Scan for the cell matching the given text and deliver its [x, y] coordinate at center. 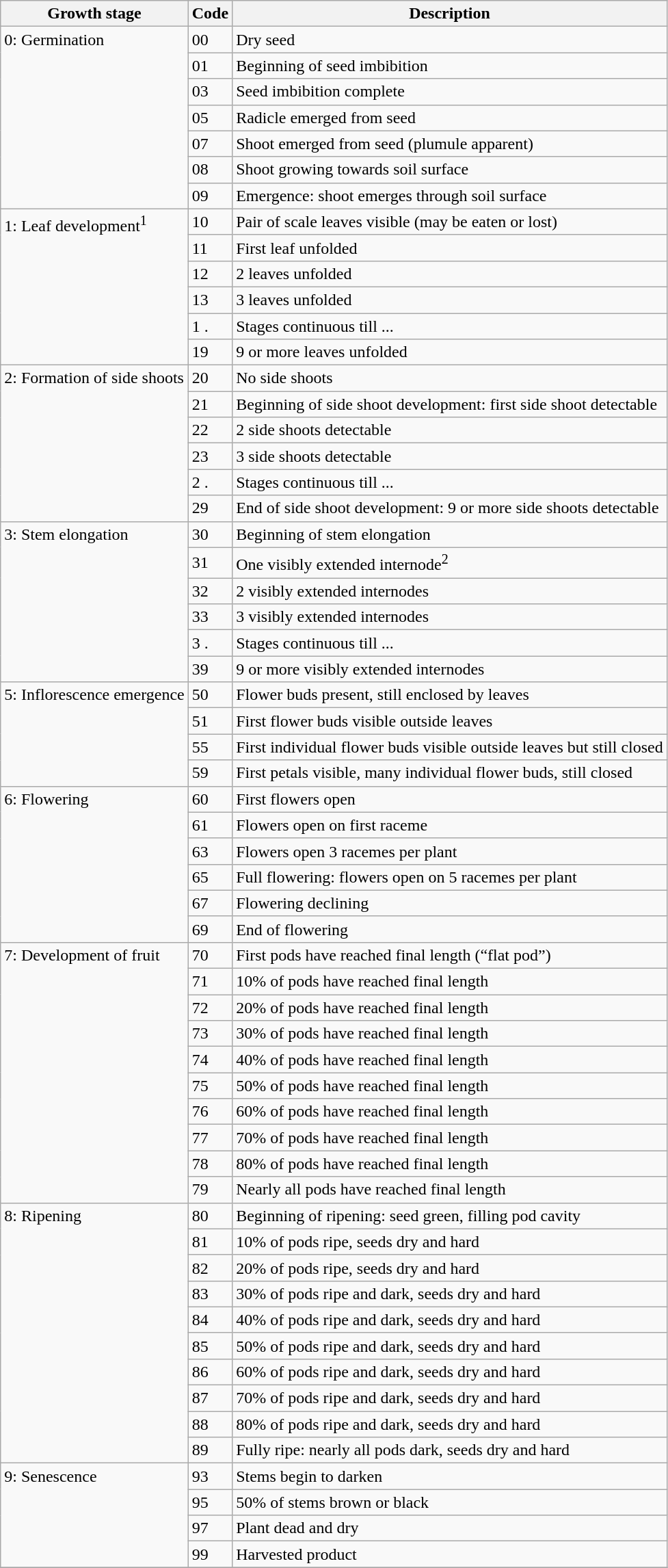
40% of pods have reached final length [450, 1060]
20 [210, 378]
83 [210, 1294]
93 [210, 1476]
30% of pods ripe and dark, seeds dry and hard [450, 1294]
Plant dead and dry [450, 1528]
Emergence: shoot emerges through soil surface [450, 196]
Dry seed [450, 40]
21 [210, 404]
7: Development of fruit [94, 1073]
23 [210, 456]
20% of pods ripe, seeds dry and hard [450, 1268]
3 side shoots detectable [450, 456]
73 [210, 1034]
08 [210, 170]
50% of stems brown or black [450, 1502]
Beginning of stem elongation [450, 534]
75 [210, 1086]
80 [210, 1216]
61 [210, 825]
9 or more visibly extended internodes [450, 669]
Flowers open on first raceme [450, 825]
39 [210, 669]
9: Senescence [94, 1515]
70% of pods have reached final length [450, 1138]
3 visibly extended internodes [450, 617]
89 [210, 1450]
40% of pods ripe and dark, seeds dry and hard [450, 1320]
Beginning of side shoot development: first side shoot detectable [450, 404]
First flower buds visible outside leaves [450, 721]
Flowering declining [450, 903]
30% of pods have reached final length [450, 1034]
3: Stem elongation [94, 602]
No side shoots [450, 378]
2 . [210, 482]
End of flowering [450, 929]
67 [210, 903]
50% of pods have reached final length [450, 1086]
Growth stage [94, 14]
55 [210, 747]
Fully ripe: nearly all pods dark, seeds dry and hard [450, 1450]
88 [210, 1424]
Flower buds present, still enclosed by leaves [450, 695]
79 [210, 1190]
Description [450, 14]
Full flowering: flowers open on 5 racemes per plant [450, 877]
09 [210, 196]
3 . [210, 643]
30 [210, 534]
Seed imbibition complete [450, 92]
2 leaves unfolded [450, 274]
Pair of scale leaves visible (may be eaten or lost) [450, 222]
Beginning of seed imbibition [450, 66]
33 [210, 617]
Code [210, 14]
Shoot emerged from seed (plumule apparent) [450, 144]
Nearly all pods have reached final length [450, 1190]
50 [210, 695]
70 [210, 955]
50% of pods ripe and dark, seeds dry and hard [450, 1346]
1 . [210, 326]
05 [210, 118]
One visibly extended internode2 [450, 562]
82 [210, 1268]
99 [210, 1554]
86 [210, 1372]
20% of pods have reached final length [450, 1008]
2 side shoots detectable [450, 430]
71 [210, 982]
10% of pods ripe, seeds dry and hard [450, 1242]
97 [210, 1528]
6: Flowering [94, 864]
End of side shoot development: 9 or more side shoots detectable [450, 508]
60 [210, 799]
59 [210, 773]
72 [210, 1008]
01 [210, 66]
65 [210, 877]
31 [210, 562]
22 [210, 430]
51 [210, 721]
78 [210, 1164]
85 [210, 1346]
8: Ripening [94, 1333]
10 [210, 222]
9 or more leaves unfolded [450, 352]
00 [210, 40]
0: Germination [94, 118]
03 [210, 92]
First pods have reached final length (“flat pod”) [450, 955]
63 [210, 851]
76 [210, 1112]
5: Inflorescence emergence [94, 734]
19 [210, 352]
70% of pods ripe and dark, seeds dry and hard [450, 1398]
60% of pods have reached final length [450, 1112]
2 visibly extended internodes [450, 591]
60% of pods ripe and dark, seeds dry and hard [450, 1372]
81 [210, 1242]
77 [210, 1138]
74 [210, 1060]
80% of pods ripe and dark, seeds dry and hard [450, 1424]
13 [210, 300]
12 [210, 274]
2: Formation of side shoots [94, 443]
Stems begin to darken [450, 1476]
First leaf unfolded [450, 248]
07 [210, 144]
11 [210, 248]
69 [210, 929]
First individual flower buds visible outside leaves but still closed [450, 747]
Harvested product [450, 1554]
Radicle emerged from seed [450, 118]
Beginning of ripening: seed green, filling pod cavity [450, 1216]
32 [210, 591]
80% of pods have reached final length [450, 1164]
29 [210, 508]
84 [210, 1320]
1: Leaf development1 [94, 287]
Flowers open 3 racemes per plant [450, 851]
87 [210, 1398]
First flowers open [450, 799]
Shoot growing towards soil surface [450, 170]
First petals visible, many individual flower buds, still closed [450, 773]
95 [210, 1502]
3 leaves unfolded [450, 300]
10% of pods have reached final length [450, 982]
